From the cell containing the given text, extract its center point as (X, Y) coordinate. 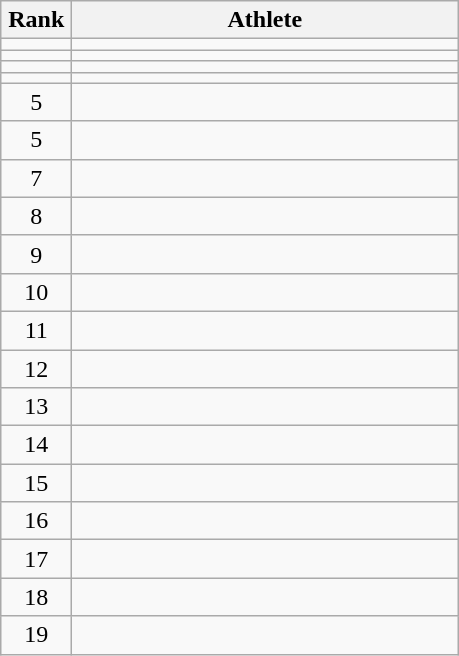
16 (36, 521)
9 (36, 254)
17 (36, 559)
15 (36, 483)
18 (36, 597)
Rank (36, 20)
13 (36, 407)
10 (36, 292)
11 (36, 330)
14 (36, 445)
8 (36, 216)
7 (36, 178)
19 (36, 635)
Athlete (265, 20)
12 (36, 369)
